Detect which cell encompasses the target text, then output its [x, y] center coordinate. 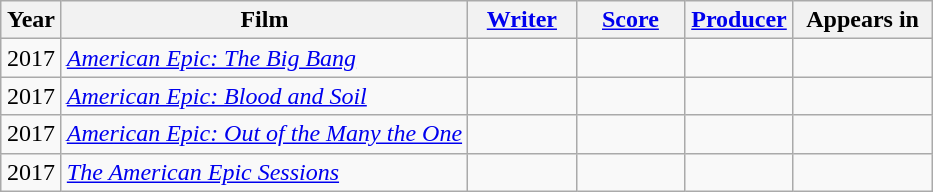
Appears in [862, 20]
American Epic: The Big Bang [264, 58]
American Epic: Blood and Soil [264, 96]
American Epic: Out of the Many the One [264, 134]
The American Epic Sessions [264, 172]
Year [32, 20]
Writer [522, 20]
Film [264, 20]
Score [630, 20]
Producer [740, 20]
